Determine the (X, Y) coordinate at the center of the cell enclosing the given text.  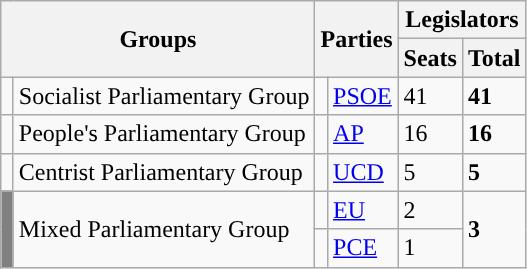
Parties (356, 39)
People's Parliamentary Group (164, 134)
2 (430, 210)
PSOE (363, 96)
UCD (363, 172)
1 (430, 248)
AP (363, 134)
Centrist Parliamentary Group (164, 172)
Total (494, 58)
EU (363, 210)
Seats (430, 58)
PCE (363, 248)
Socialist Parliamentary Group (164, 96)
Legislators (462, 20)
Groups (158, 39)
Mixed Parliamentary Group (164, 229)
3 (494, 229)
